Determine the (x, y) coordinate at the center of the cell enclosing the given text.  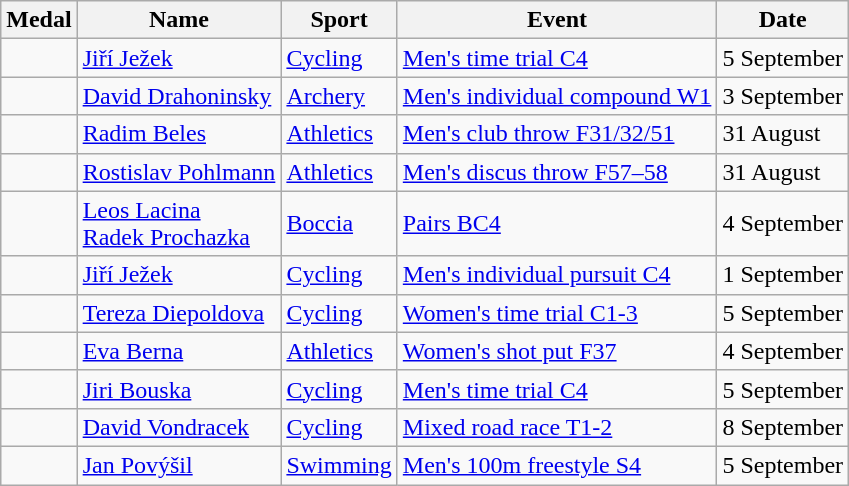
Rostislav Pohlmann (179, 172)
David Drahoninsky (179, 96)
Men's individual pursuit C4 (557, 275)
Date (783, 20)
Medal (39, 20)
8 September (783, 427)
3 September (783, 96)
Jan Povýšil (179, 465)
Tereza Diepoldova (179, 313)
Eva Berna (179, 351)
Boccia (339, 224)
Sport (339, 20)
1 September (783, 275)
Leos Lacina Radek Prochazka (179, 224)
Men's individual compound W1 (557, 96)
Name (179, 20)
David Vondracek (179, 427)
Pairs BC4 (557, 224)
Jiri Bouska (179, 389)
Swimming (339, 465)
Women's shot put F37 (557, 351)
Mixed road race T1-2 (557, 427)
Men's 100m freestyle S4 (557, 465)
Event (557, 20)
Archery (339, 96)
Radim Beles (179, 134)
Women's time trial C1-3 (557, 313)
Men's club throw F31/32/51 (557, 134)
Men's discus throw F57–58 (557, 172)
